Return the (x, y) coordinate for the center point of the cell that contains the specified text.  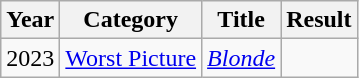
Year (30, 20)
Worst Picture (131, 58)
2023 (30, 58)
Category (131, 20)
Title (242, 20)
Blonde (242, 58)
Result (319, 20)
